Find where the given text appears and provide that cell's center as [X, Y] coordinate. 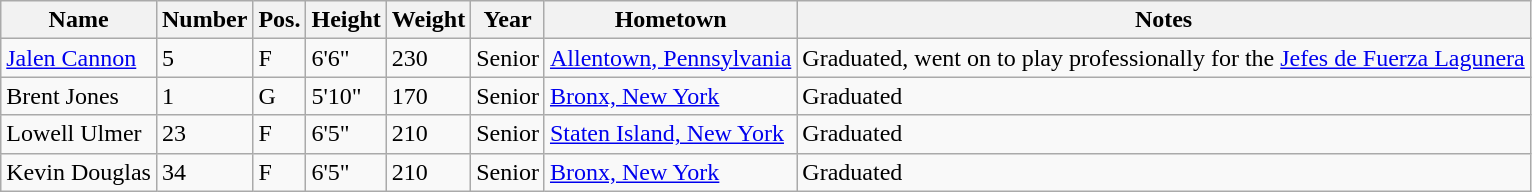
6'6" [346, 58]
170 [428, 96]
Height [346, 20]
Year [508, 20]
34 [204, 172]
Jalen Cannon [79, 58]
Name [79, 20]
230 [428, 58]
Graduated, went on to play professionally for the Jefes de Fuerza Lagunera [1164, 58]
23 [204, 134]
Number [204, 20]
G [280, 96]
Allentown, Pennsylvania [670, 58]
Lowell Ulmer [79, 134]
Weight [428, 20]
Hometown [670, 20]
Kevin Douglas [79, 172]
5'10" [346, 96]
Brent Jones [79, 96]
Notes [1164, 20]
Staten Island, New York [670, 134]
5 [204, 58]
Pos. [280, 20]
1 [204, 96]
